Provide the [X, Y] coordinate of the cell's center where the given text is located.  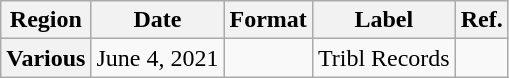
Label [384, 20]
Format [268, 20]
Ref. [482, 20]
June 4, 2021 [158, 58]
Various [46, 58]
Tribl Records [384, 58]
Region [46, 20]
Date [158, 20]
